Determine the (X, Y) coordinate at the center of the cell enclosing the given text.  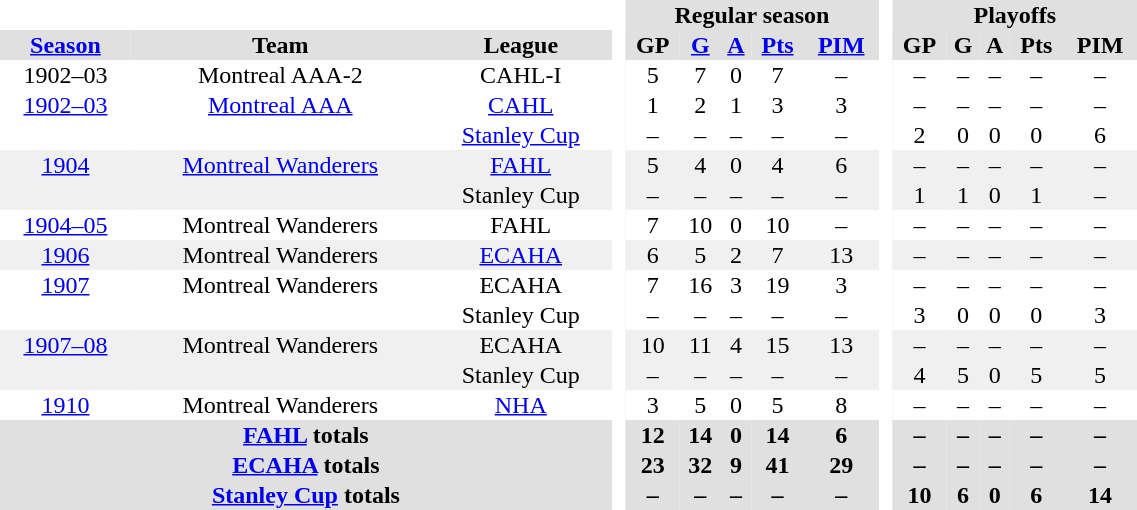
1910 (66, 405)
Team (280, 45)
1907–08 (66, 345)
1904–05 (66, 225)
15 (778, 345)
19 (778, 285)
Regular season (752, 15)
Season (66, 45)
9 (736, 465)
FAHL totals (306, 435)
1907 (66, 285)
29 (842, 465)
CAHL (521, 105)
41 (778, 465)
League (521, 45)
NHA (521, 405)
ECAHA totals (306, 465)
16 (700, 285)
1906 (66, 255)
1904 (66, 165)
23 (652, 465)
12 (652, 435)
32 (700, 465)
Montreal AAA-2 (280, 75)
CAHL-I (521, 75)
Montreal AAA (280, 105)
11 (700, 345)
Stanley Cup totals (306, 495)
PIM (842, 45)
Playoffs (1014, 15)
8 (842, 405)
